Return the [x, y] coordinate for the center point of the cell that contains the specified text.  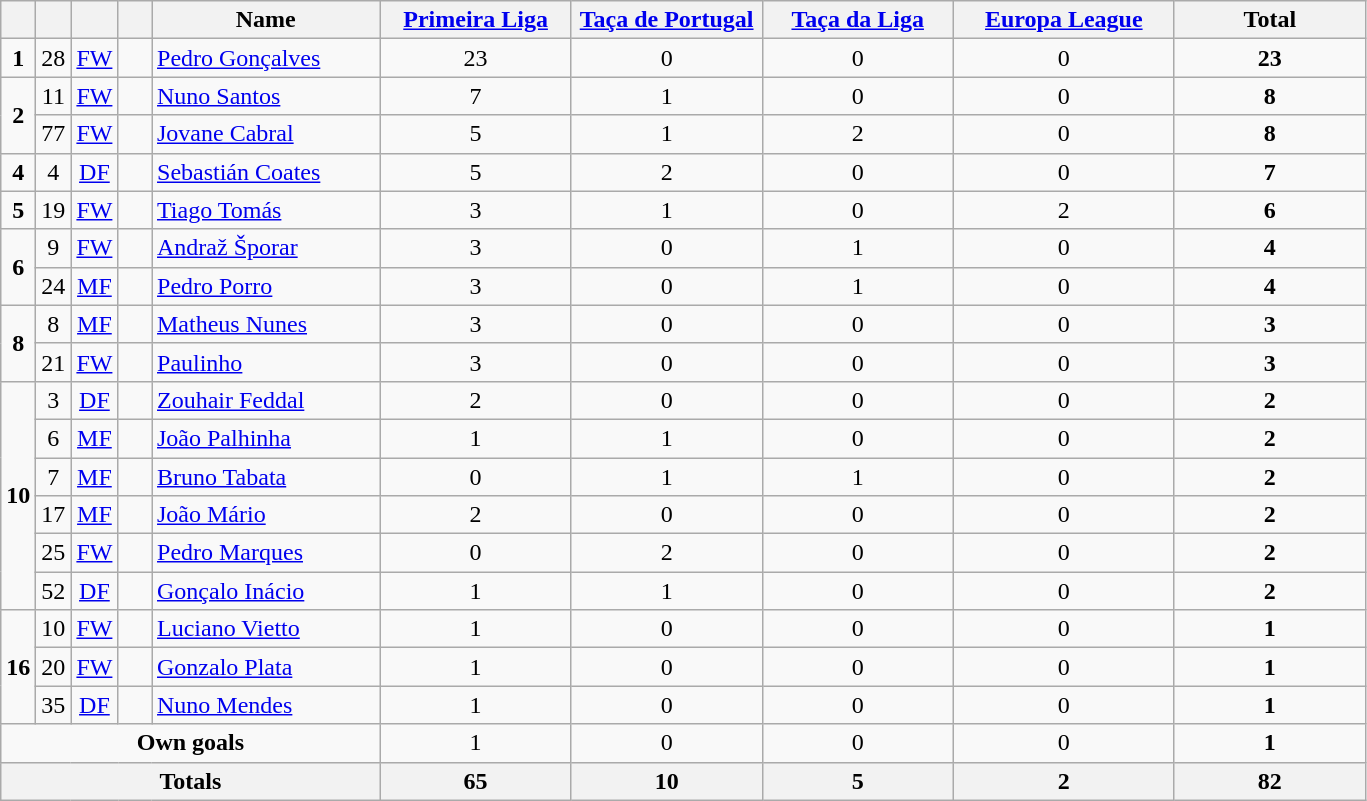
Taça de Portugal [666, 20]
Totals [190, 781]
Nuno Santos [266, 96]
65 [476, 781]
Zouhair Feddal [266, 400]
Pedro Marques [266, 553]
Gonçalo Inácio [266, 591]
19 [54, 210]
25 [54, 553]
77 [54, 134]
28 [54, 58]
João Mário [266, 515]
Gonzalo Plata [266, 667]
Name [266, 20]
52 [54, 591]
17 [54, 515]
9 [54, 248]
Tiago Tomás [266, 210]
Pedro Porro [266, 286]
35 [54, 705]
Matheus Nunes [266, 324]
11 [54, 96]
24 [54, 286]
Own goals [190, 743]
16 [18, 667]
Andraž Šporar [266, 248]
Paulinho [266, 362]
Nuno Mendes [266, 705]
21 [54, 362]
Jovane Cabral [266, 134]
Taça da Liga [858, 20]
Pedro Gonçalves [266, 58]
Luciano Vietto [266, 629]
Bruno Tabata [266, 477]
Primeira Liga [476, 20]
Sebastián Coates [266, 172]
Total [1270, 20]
82 [1270, 781]
Europa League [1064, 20]
João Palhinha [266, 438]
20 [54, 667]
